Determine the [X, Y] coordinate at the center of the cell enclosing the given text.  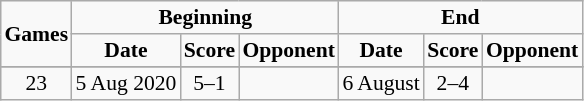
2–4 [452, 84]
23 [36, 84]
Games [36, 34]
Beginning [206, 18]
End [460, 18]
5–1 [210, 84]
6 August [382, 84]
5 Aug 2020 [126, 84]
